Return the [x, y] coordinate for the center point of the cell that contains the specified text.  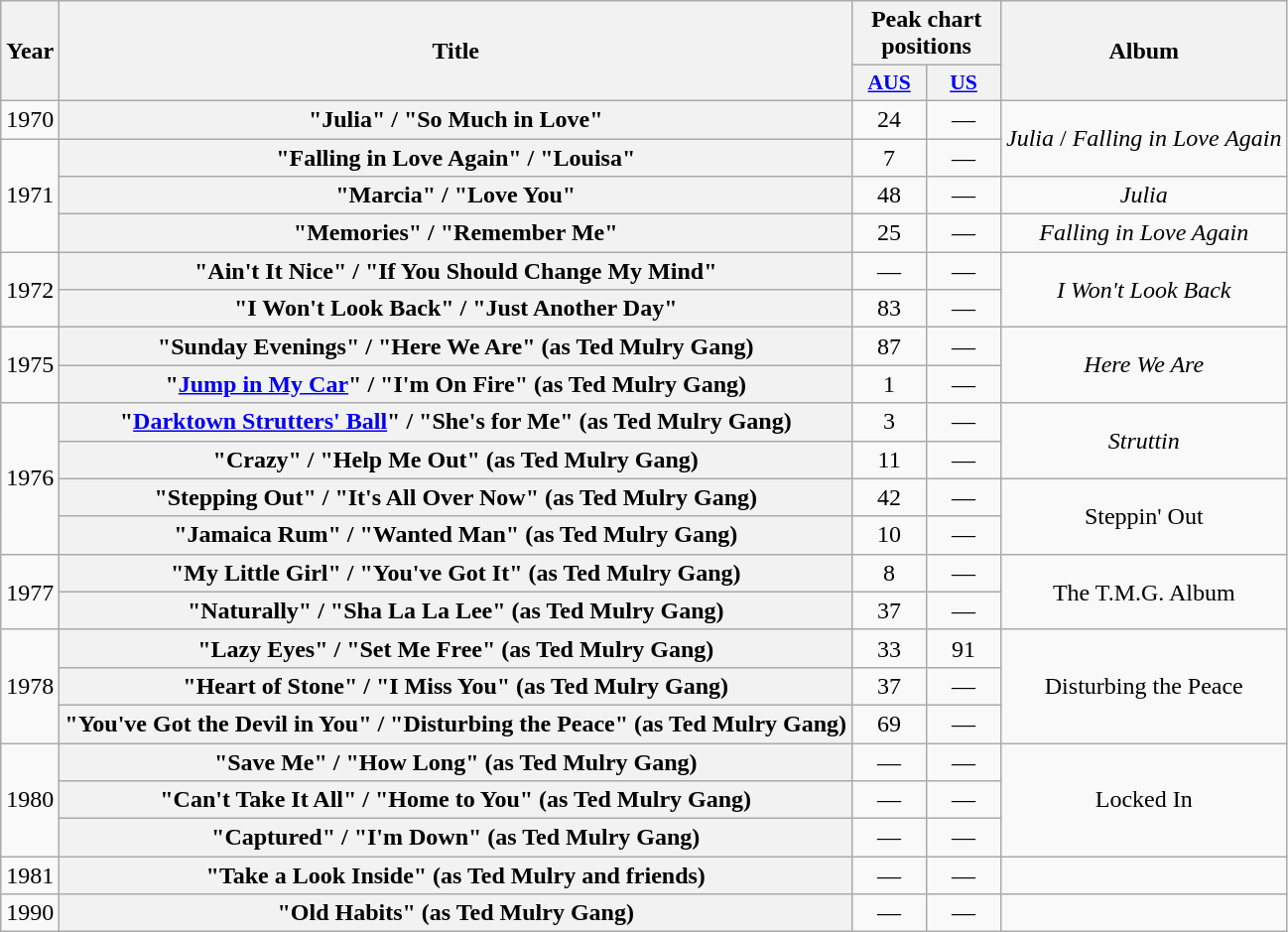
87 [889, 346]
24 [889, 119]
Disturbing the Peace [1143, 686]
"Save Me" / "How Long" (as Ted Mulry Gang) [456, 761]
1970 [30, 119]
Title [456, 52]
69 [889, 724]
1972 [30, 290]
Here We Are [1143, 365]
"Naturally" / "Sha La La Lee" (as Ted Mulry Gang) [456, 610]
1981 [30, 875]
1971 [30, 196]
1 [889, 384]
"Marcia" / "Love You" [456, 196]
Locked In [1143, 799]
AUS [889, 83]
83 [889, 309]
"Stepping Out" / "It's All Over Now" (as Ted Mulry Gang) [456, 497]
"Darktown Strutters' Ball" / "She's for Me" (as Ted Mulry Gang) [456, 422]
"Jamaica Rum" / "Wanted Man" (as Ted Mulry Gang) [456, 535]
"Lazy Eyes" / "Set Me Free" (as Ted Mulry Gang) [456, 648]
The T.M.G. Album [1143, 592]
Peak chart positions [927, 34]
Julia / Falling in Love Again [1143, 138]
Year [30, 52]
Falling in Love Again [1143, 233]
"Ain't It Nice" / "If You Should Change My Mind" [456, 271]
"Memories" / "Remember Me" [456, 233]
33 [889, 648]
"Sunday Evenings" / "Here We Are" (as Ted Mulry Gang) [456, 346]
US [965, 83]
42 [889, 497]
Julia [1143, 196]
"Captured" / "I'm Down" (as Ted Mulry Gang) [456, 838]
"You've Got the Devil in You" / "Disturbing the Peace" (as Ted Mulry Gang) [456, 724]
Steppin' Out [1143, 516]
1976 [30, 478]
"Jump in My Car" / "I'm On Fire" (as Ted Mulry Gang) [456, 384]
"Crazy" / "Help Me Out" (as Ted Mulry Gang) [456, 460]
3 [889, 422]
Album [1143, 52]
1978 [30, 686]
1980 [30, 799]
8 [889, 573]
"Can't Take It All" / "Home to You" (as Ted Mulry Gang) [456, 800]
"Julia" / "So Much in Love" [456, 119]
"Heart of Stone" / "I Miss You" (as Ted Mulry Gang) [456, 686]
I Won't Look Back [1143, 290]
11 [889, 460]
48 [889, 196]
10 [889, 535]
7 [889, 158]
91 [965, 648]
"My Little Girl" / "You've Got It" (as Ted Mulry Gang) [456, 573]
"Old Habits" (as Ted Mulry Gang) [456, 913]
25 [889, 233]
"Falling in Love Again" / "Louisa" [456, 158]
"Take a Look Inside" (as Ted Mulry and friends) [456, 875]
1977 [30, 592]
Struttin [1143, 441]
"I Won't Look Back" / "Just Another Day" [456, 309]
1990 [30, 913]
1975 [30, 365]
